Determine the [X, Y] coordinate at the center of the cell enclosing the given text.  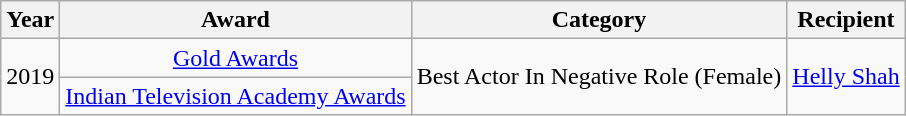
2019 [30, 77]
Year [30, 20]
Gold Awards [236, 58]
Indian Television Academy Awards [236, 96]
Recipient [846, 20]
Helly Shah [846, 77]
Best Actor In Negative Role (Female) [599, 77]
Award [236, 20]
Category [599, 20]
